From the cell containing the given text, extract its center point as (X, Y) coordinate. 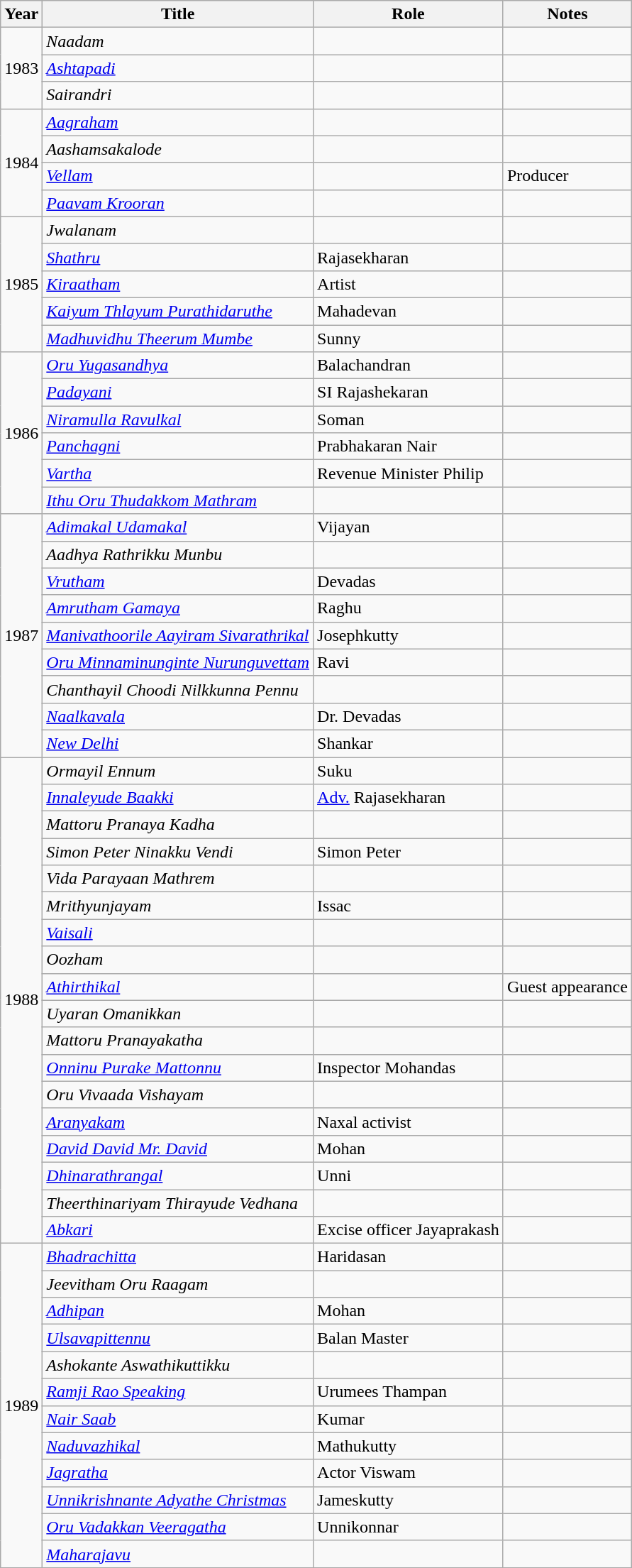
Adhipan (178, 1311)
Mattoru Pranaya Kadha (178, 825)
Producer (567, 176)
Jagratha (178, 1473)
Ithu Oru Thudakkom Mathram (178, 500)
Artist (409, 284)
Excise officer Jayaprakash (409, 1230)
1988 (21, 999)
Vellam (178, 176)
Simon Peter Ninakku Vendi (178, 852)
Mrithyunjayam (178, 906)
Unnikrishnante Adyathe Christmas (178, 1500)
1985 (21, 284)
Vrutham (178, 581)
Oozham (178, 960)
Aadhya Rathrikku Munbu (178, 554)
Inspector Mohandas (409, 1068)
Amrutham Gamaya (178, 608)
Ormayil Ennum (178, 770)
Manivathoorile Aayiram Sivarathrikal (178, 635)
Aashamsakalode (178, 149)
Sairandri (178, 95)
Vijayan (409, 527)
Aranyakam (178, 1122)
Onninu Purake Mattonnu (178, 1068)
Adimakal Udamakal (178, 527)
1986 (21, 433)
Maharajavu (178, 1554)
Simon Peter (409, 852)
Notes (567, 14)
Madhuvidhu Theerum Mumbe (178, 339)
Unni (409, 1175)
Theerthinariyam Thirayude Vedhana (178, 1203)
Innaleyude Baakki (178, 798)
Bhadrachitta (178, 1257)
Suku (409, 770)
Panchagni (178, 446)
Kumar (409, 1419)
Josephkutty (409, 635)
Balan Master (409, 1338)
Balachandran (409, 366)
Role (409, 14)
Aagraham (178, 122)
Shankar (409, 743)
Jeevitham Oru Raagam (178, 1284)
Ulsavapittennu (178, 1338)
Dhinarathrangal (178, 1175)
Ramji Rao Speaking (178, 1392)
Raghu (409, 608)
Padayani (178, 393)
Guest appearance (567, 987)
Oru Vadakkan Veeragatha (178, 1527)
Ashtapadi (178, 68)
Paavam Krooran (178, 203)
Rajasekharan (409, 257)
1989 (21, 1405)
Adv. Rajasekharan (409, 798)
Prabhakaran Nair (409, 446)
Title (178, 14)
Issac (409, 906)
1984 (21, 163)
Naalkavala (178, 716)
Uyaran Omanikkan (178, 1014)
Actor Viswam (409, 1473)
New Delhi (178, 743)
Haridasan (409, 1257)
Soman (409, 420)
Devadas (409, 581)
Jwalanam (178, 230)
Dr. Devadas (409, 716)
Ravi (409, 662)
Nair Saab (178, 1419)
SI Rajashekaran (409, 393)
Kiraatham (178, 284)
Niramulla Ravulkal (178, 420)
Shathru (178, 257)
Oru Minnaminunginte Nurunguvettam (178, 662)
Urumees Thampan (409, 1392)
Mahadevan (409, 311)
1983 (21, 68)
Abkari (178, 1230)
Naduvazhikal (178, 1446)
Vaisali (178, 933)
Sunny (409, 339)
Unnikonnar (409, 1527)
Mathukutty (409, 1446)
David David Mr. David (178, 1148)
Naadam (178, 41)
Revenue Minister Philip (409, 473)
Chanthayil Choodi Nilkkunna Pennu (178, 689)
Year (21, 14)
Kaiyum Thlayum Purathidaruthe (178, 311)
Naxal activist (409, 1122)
Mattoru Pranayakatha (178, 1041)
Oru Vivaada Vishayam (178, 1095)
Jameskutty (409, 1500)
Vida Parayaan Mathrem (178, 879)
Athirthikal (178, 987)
Oru Yugasandhya (178, 366)
Vartha (178, 473)
Ashokante Aswathikuttikku (178, 1365)
1987 (21, 636)
